Search for the cell housing the specified text and yield its [x, y] center coordinate. 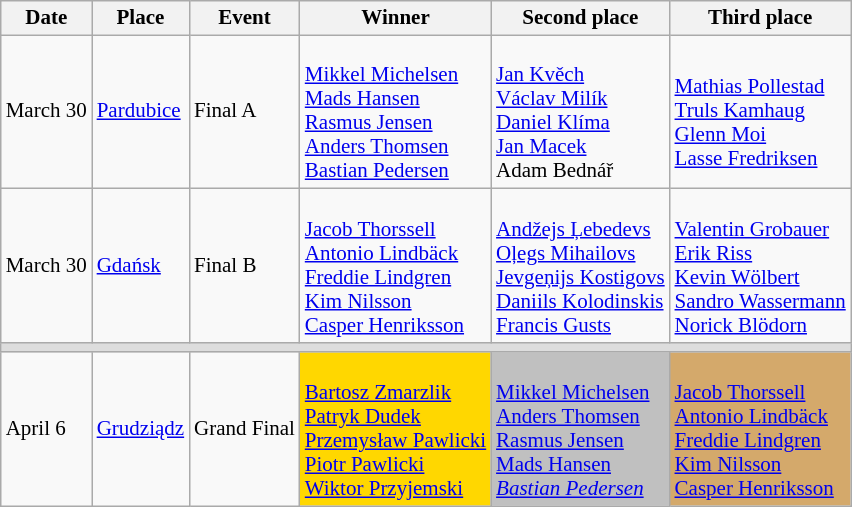
Grand Final [244, 429]
Place [140, 18]
Event [244, 18]
Gdańsk [140, 266]
Jan KvěchVáclav MilíkDaniel KlímaJan MacekAdam Bednář [580, 112]
April 6 [46, 429]
Winner [396, 18]
Mathias PollestadTruls KamhaugGlenn MoiLasse Fredriksen [760, 112]
Valentin GrobauerErik RissKevin WölbertSandro WassermannNorick Blödorn [760, 266]
Date [46, 18]
Second place [580, 18]
Final A [244, 112]
Bartosz ZmarzlikPatryk DudekPrzemysław PawlickiPiotr PawlickiWiktor Przyjemski [396, 429]
Mikkel MichelsenAnders ThomsenRasmus JensenMads HansenBastian Pedersen [580, 429]
Third place [760, 18]
Grudziądz [140, 429]
Final B [244, 266]
Mikkel MichelsenMads HansenRasmus JensenAnders ThomsenBastian Pedersen [396, 112]
Andžejs ĻebedevsOļegs MihailovsJevgeņijs KostigovsDaniils KolodinskisFrancis Gusts [580, 266]
Pardubice [140, 112]
